Identify which cell holds the provided text, then report its (x, y) central coordinate. 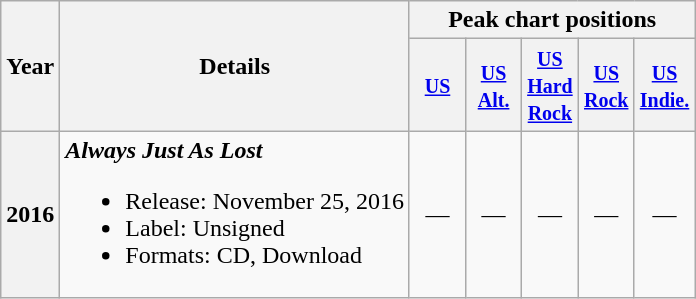
USHardRock (550, 85)
Peak chart positions (552, 20)
US (437, 85)
Details (235, 66)
Year (30, 66)
Always Just As LostRelease: November 25, 2016Label: UnsignedFormats: CD, Download (235, 214)
USIndie. (664, 85)
2016 (30, 214)
USRock (606, 85)
USAlt. (494, 85)
